Identify which cell holds the provided text, then report its (X, Y) central coordinate. 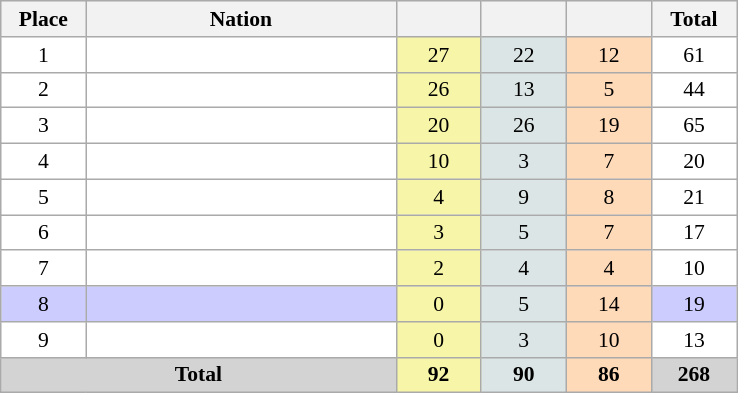
21 (694, 197)
6 (44, 233)
61 (694, 55)
14 (608, 304)
86 (608, 375)
12 (608, 55)
1 (44, 55)
90 (524, 375)
268 (694, 375)
65 (694, 126)
Place (44, 19)
92 (438, 375)
27 (438, 55)
22 (524, 55)
Nation (241, 19)
17 (694, 233)
44 (694, 90)
